From the cell containing the given text, extract its center point as [x, y] coordinate. 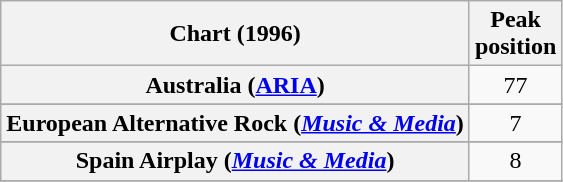
Spain Airplay (Music & Media) [236, 161]
Australia (ARIA) [236, 85]
European Alternative Rock (Music & Media) [236, 123]
7 [515, 123]
8 [515, 161]
Peakposition [515, 34]
77 [515, 85]
Chart (1996) [236, 34]
